For the text-containing cell, return its midpoint in [X, Y] coordinate format. 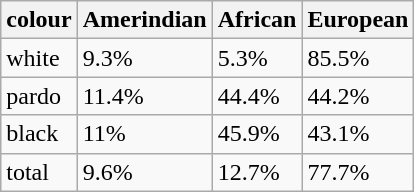
44.4% [257, 96]
pardo [39, 96]
9.6% [144, 172]
44.2% [358, 96]
9.3% [144, 58]
European [358, 20]
black [39, 134]
11.4% [144, 96]
5.3% [257, 58]
45.9% [257, 134]
white [39, 58]
12.7% [257, 172]
Amerindian [144, 20]
total [39, 172]
43.1% [358, 134]
85.5% [358, 58]
11% [144, 134]
colour [39, 20]
African [257, 20]
77.7% [358, 172]
